Output the [X, Y] coordinate of the center of the cell containing the given text.  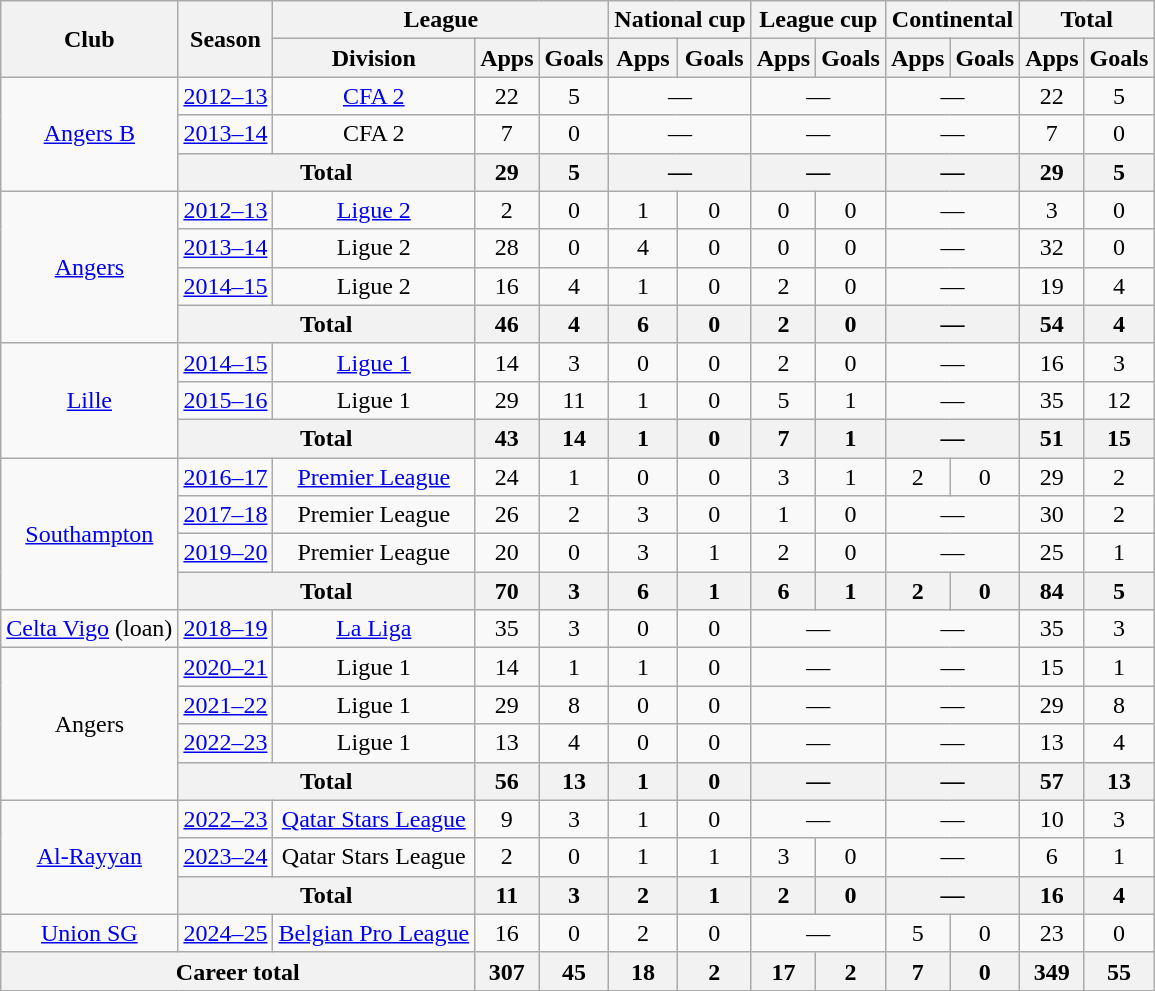
2021–22 [226, 705]
18 [643, 971]
56 [507, 781]
32 [1052, 248]
20 [507, 553]
Southampton [90, 534]
Club [90, 39]
Season [226, 39]
Angers B [90, 134]
National cup [680, 20]
Celta Vigo (loan) [90, 629]
2018–19 [226, 629]
349 [1052, 971]
10 [1052, 819]
2017–18 [226, 515]
League [441, 20]
Union SG [90, 933]
Career total [238, 971]
League cup [818, 20]
17 [783, 971]
12 [1119, 400]
51 [1052, 438]
57 [1052, 781]
Division [374, 58]
2016–17 [226, 477]
2023–24 [226, 857]
2015–16 [226, 400]
84 [1052, 591]
2020–21 [226, 667]
Lille [90, 400]
19 [1052, 286]
25 [1052, 553]
Belgian Pro League [374, 933]
28 [507, 248]
55 [1119, 971]
46 [507, 324]
26 [507, 515]
Continental [952, 20]
30 [1052, 515]
70 [507, 591]
2024–25 [226, 933]
23 [1052, 933]
54 [1052, 324]
45 [574, 971]
24 [507, 477]
9 [507, 819]
2019–20 [226, 553]
43 [507, 438]
La Liga [374, 629]
Al-Rayyan [90, 857]
307 [507, 971]
